Pinpoint the cell where the given text exists, returning its [x, y] midpoint coordinate. 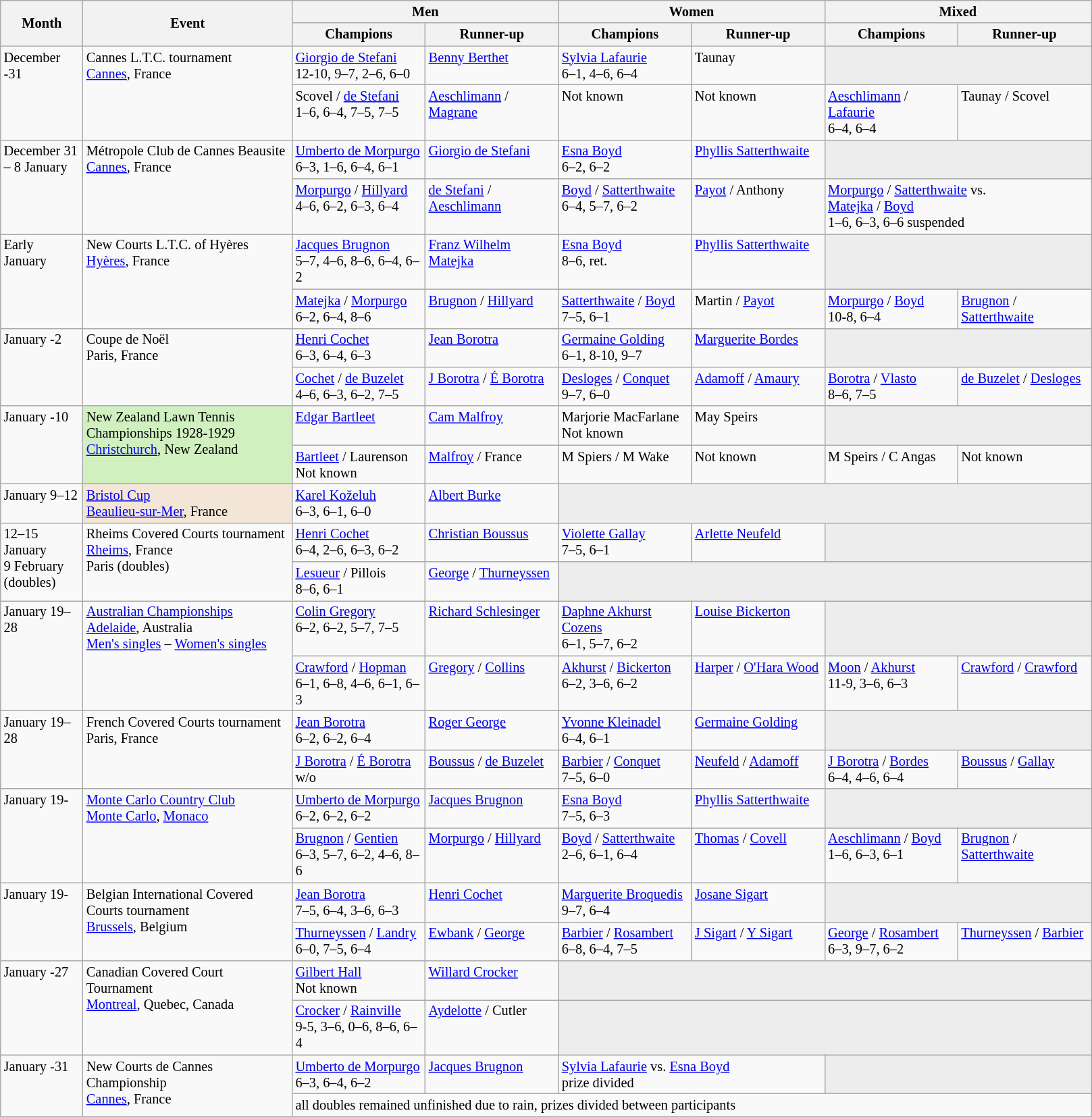
Crawford / Crawford [1024, 683]
Boyd / Satterthwaite6–4, 5–7, 6–2 [625, 207]
M Speirs / C Angas [891, 465]
Sylvia Lafaurie6–1, 4–6, 6–4 [625, 66]
Scovel / de Stefani1–6, 6–4, 7–5, 7–5 [359, 112]
Aeschlimann / Magrane [492, 112]
Willard Crocker [492, 980]
Boyd / Satterthwaite2–6, 6–1, 6–4 [625, 855]
Martin / Payot [758, 309]
December -31 [42, 93]
J Borotra / É Borotra [492, 386]
Jacques Brugnon5–7, 4–6, 8–6, 6–4, 6–2 [359, 261]
Morpurgo / Hillyard [492, 855]
Satterthwaite / Boyd7–5, 6–1 [625, 309]
Taunay / Scovel [1024, 112]
Sylvia Lafaurie vs. Esna Boydprize divided [692, 1074]
Thurneyssen / Landry6–0, 7–5, 6–4 [359, 941]
Morpurgo / Hillyard 4–6, 6–2, 6–3, 6–4 [359, 207]
Benny Berthet [492, 66]
12–15 January9 February (doubles) [42, 562]
Thurneyssen / Barbier [1024, 941]
Umberto de Morpurgo6–2, 6–2, 6–2 [359, 808]
Esna Boyd6–2, 6–2 [625, 159]
Aeschlimann / Boyd1–6, 6–3, 6–1 [891, 855]
Bartleet / LaurensonNot known [359, 465]
Roger George [492, 730]
Germaine Golding6–1, 8-10, 9–7 [625, 348]
Matejka / Morpurgo6–2, 6–4, 8–6 [359, 309]
J Borotra / Bordes6–4, 4–6, 6–4 [891, 769]
January -2 [42, 367]
Akhurst / Bickerton6–2, 3–6, 6–2 [625, 683]
Mixed [958, 11]
Canadian Covered Court Tournament Montreal, Quebec, Canada [188, 1008]
Women [692, 11]
Marguerite Broquedis9–7, 6–4 [625, 902]
Monte Carlo Country Club Monte Carlo, Monaco [188, 836]
Jean Borotra7–5, 6–4, 3–6, 6–3 [359, 902]
Umberto de Morpurgo6–3, 6–4, 6–2 [359, 1074]
Lesueur / Pillois8–6, 6–1 [359, 581]
Esna Boyd8–6, ret. [625, 261]
New Courts de Cannes Championship Cannes, France [188, 1086]
Event [188, 23]
Ewbank / George [492, 941]
Coupe de Noël Paris, France [188, 367]
Henri Cochet [492, 902]
Morpurgo / Satterthwaite vs. Matejka / Boyd1–6, 6–3, 6–6 suspended [958, 207]
Cochet / de Buzelet 4–6, 6–3, 6–2, 7–5 [359, 386]
Louise Bickerton [758, 628]
Henri Cochet6–4, 2–6, 6–3, 6–2 [359, 542]
Richard Schlesinger [492, 628]
Daphne Akhurst Cozens 6–1, 5–7, 6–2 [625, 628]
Month [42, 23]
Karel Koželuh6–3, 6–1, 6–0 [359, 503]
Taunay [758, 66]
Esna Boyd7–5, 6–3 [625, 808]
Cannes L.T.C. tournament Cannes, France [188, 93]
Boussus / Gallay [1024, 769]
Payot / Anthony [758, 207]
all doubles remained unfinished due to rain, prizes divided between participants [692, 1105]
Boussus / de Buzelet [492, 769]
Moon / Akhurst11-9, 3–6, 6–3 [891, 683]
Morpurgo / Boyd10-8, 6–4 [891, 309]
Gregory / Collins [492, 683]
Bristol CupBeaulieu-sur-Mer, France [188, 503]
New Courts L.T.C. of Hyères Hyères, France [188, 281]
Marguerite Bordes [758, 348]
Franz Wilhelm Matejka [492, 261]
May Speirs [758, 425]
Cam Malfroy [492, 425]
Brugnon / Gentien6–3, 5–7, 6–2, 4–6, 8–6 [359, 855]
Violette Gallay7–5, 6–1 [625, 542]
Desloges / Conquet9–7, 6–0 [625, 386]
Marjorie MacFarlaneNot known [625, 425]
de Stefani / Aeschlimann [492, 207]
Umberto de Morpurgo6–3, 1–6, 6–4, 6–1 [359, 159]
Thomas / Covell [758, 855]
Josane Sigart [758, 902]
Crawford / Hopman6–1, 6–8, 4–6, 6–1, 6–3 [359, 683]
Germaine Golding [758, 730]
Borotra / Vlasto8–6, 7–5 [891, 386]
Harper / O'Hara Wood [758, 683]
Arlette Neufeld [758, 542]
January -31 [42, 1086]
Brugnon / Hillyard [492, 309]
George / Rosambert6–3, 9–7, 6–2 [891, 941]
Giorgio de Stefani [492, 159]
M Spiers / M Wake [625, 465]
Albert Burke [492, 503]
Malfroy / France [492, 465]
Jean Borotra [492, 348]
Colin Gregory6–2, 6–2, 5–7, 7–5 [359, 628]
J Sigart / Y Sigart [758, 941]
de Buzelet / Desloges [1024, 386]
January -27 [42, 1008]
J Borotra / É Borotraw/o [359, 769]
Barbier / Rosambert6–8, 6–4, 7–5 [625, 941]
Early January [42, 281]
Neufeld / Adamoff [758, 769]
Métropole Club de Cannes Beausite Cannes, France [188, 186]
Belgian International Covered Courts tournament Brussels, Belgium [188, 921]
Barbier / Conquet7–5, 6–0 [625, 769]
January -10 [42, 444]
Adamoff / Amaury [758, 386]
December 31 – 8 January [42, 186]
New Zealand Lawn Tennis Championships 1928-1929Christchurch, New Zealand [188, 444]
French Covered Courts tournament Paris, France [188, 750]
Giorgio de Stefani12-10, 9–7, 2–6, 6–0 [359, 66]
Men [425, 11]
Crocker / Rainville9-5, 3–6, 0–6, 8–6, 6–4 [359, 1027]
Yvonne Kleinadel6–4, 6–1 [625, 730]
Aydelotte / Cutler [492, 1027]
Aeschlimann / Lafaurie6–4, 6–4 [891, 112]
Jean Borotra6–2, 6–2, 6–4 [359, 730]
Rheims Covered Courts tournament Rheims, FranceParis (doubles) [188, 562]
Christian Boussus [492, 542]
Edgar Bartleet [359, 425]
George / Thurneyssen [492, 581]
Henri Cochet6–3, 6–4, 6–3 [359, 348]
January 9–12 [42, 503]
Australian ChampionshipsAdelaide, AustraliaMen's singles – Women's singles [188, 655]
Gilbert HallNot known [359, 980]
